Find where the given text appears and provide that cell's center as [x, y] coordinate. 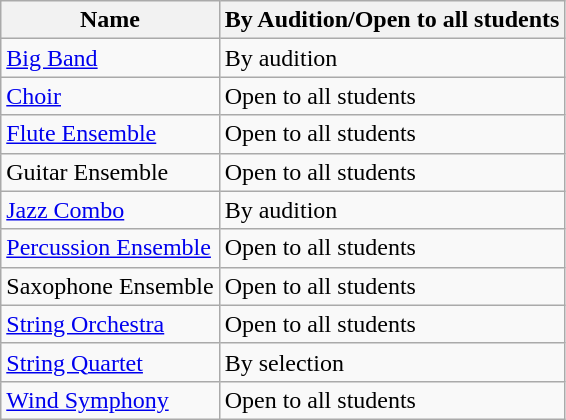
Wind Symphony [110, 400]
By Audition/Open to all students [392, 20]
Flute Ensemble [110, 134]
Name [110, 20]
Big Band [110, 58]
Jazz Combo [110, 210]
String Quartet [110, 362]
String Orchestra [110, 324]
Saxophone Ensemble [110, 286]
By selection [392, 362]
Percussion Ensemble [110, 248]
Choir [110, 96]
Guitar Ensemble [110, 172]
